Return the [X, Y] coordinate for the center point of the cell that contains the specified text.  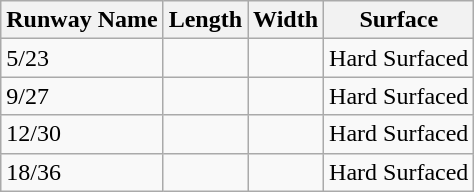
Width [286, 20]
Surface [399, 20]
12/30 [82, 134]
9/27 [82, 96]
18/36 [82, 172]
Length [205, 20]
Runway Name [82, 20]
5/23 [82, 58]
